Return the [X, Y] coordinate for the center point of the cell that contains the specified text.  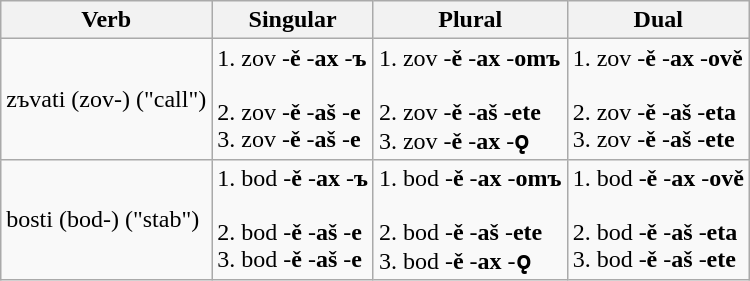
1. zov -ě -ax -ově2. zov -ě -aš -eta 3. zov -ě -aš -ete [658, 100]
bosti (bod-) ("stab") [106, 220]
1. zov -ě -ax -ъ2. zov -ě -aš -e 3. zov -ě -aš -e [293, 100]
Dual [658, 20]
Verb [106, 20]
1. bod -ě -ax -omъ2. bod -ě -aš -ete 3. bod -ě -ax -ǫ [470, 220]
1. bod -ě -ax -ově2. bod -ě -aš -eta 3. bod -ě -aš -ete [658, 220]
1. bod -ě -ax -ъ2. bod -ě -aš -e 3. bod -ě -aš -e [293, 220]
1. zov -ě -ax -omъ2. zov -ě -aš -ete 3. zov -ě -ax -ǫ [470, 100]
zъvati (zov-) ("call") [106, 100]
Singular [293, 20]
Plural [470, 20]
